Find where the given text appears and provide that cell's center as [X, Y] coordinate. 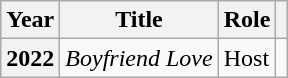
Year [30, 20]
Boyfriend Love [139, 58]
Host [247, 58]
Title [139, 20]
Role [247, 20]
2022 [30, 58]
